Search for the cell housing the specified text and yield its [X, Y] center coordinate. 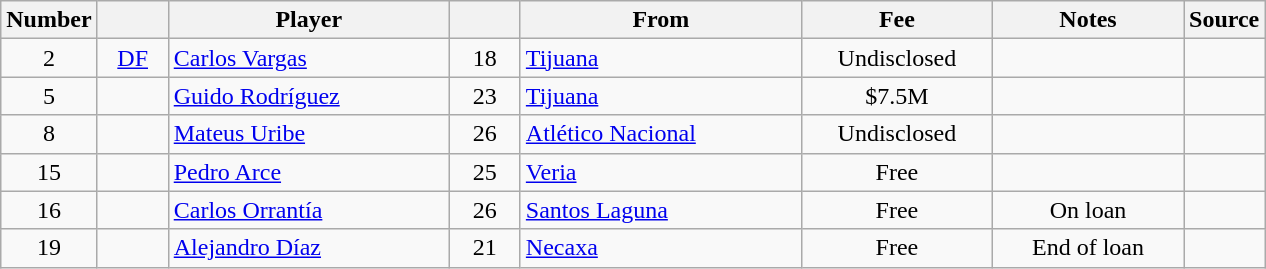
Fee [896, 20]
18 [484, 58]
Guido Rodríguez [308, 96]
21 [484, 248]
Alejandro Díaz [308, 248]
Veria [660, 172]
25 [484, 172]
Carlos Vargas [308, 58]
From [660, 20]
On loan [1088, 210]
19 [49, 248]
8 [49, 134]
$7.5M [896, 96]
16 [49, 210]
End of loan [1088, 248]
Carlos Orrantía [308, 210]
Santos Laguna [660, 210]
Notes [1088, 20]
Source [1224, 20]
2 [49, 58]
5 [49, 96]
15 [49, 172]
Mateus Uribe [308, 134]
Pedro Arce [308, 172]
Number [49, 20]
Player [308, 20]
23 [484, 96]
Atlético Nacional [660, 134]
DF [132, 58]
Necaxa [660, 248]
